Determine the [X, Y] coordinate at the center of the cell enclosing the given text.  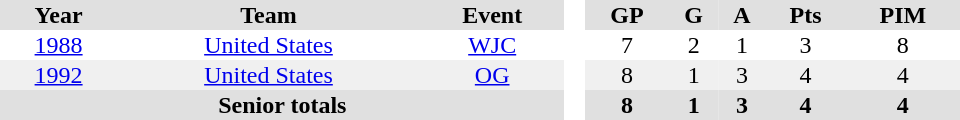
Senior totals [282, 105]
Event [492, 15]
GP [626, 15]
Year [58, 15]
PIM [903, 15]
1988 [58, 45]
Pts [805, 15]
Team [268, 15]
G [694, 15]
A [742, 15]
1992 [58, 75]
WJC [492, 45]
OG [492, 75]
2 [694, 45]
7 [626, 45]
